Scan for the cell matching the given text and deliver its [X, Y] coordinate at center. 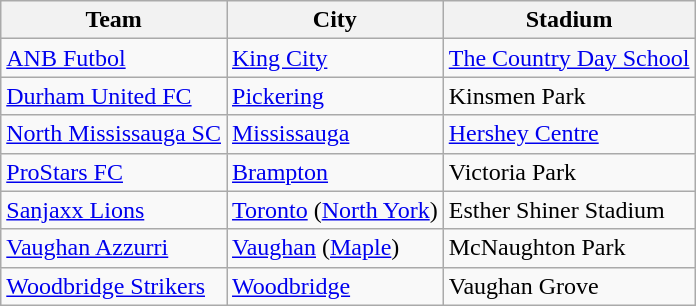
Vaughan (Maple) [334, 248]
Brampton [334, 172]
Toronto (North York) [334, 210]
Durham United FC [114, 96]
Victoria Park [569, 172]
ProStars FC [114, 172]
Kinsmen Park [569, 96]
Hershey Centre [569, 134]
Vaughan Grove [569, 286]
Pickering [334, 96]
ANB Futbol [114, 58]
Sanjaxx Lions [114, 210]
Woodbridge Strikers [114, 286]
King City [334, 58]
Esther Shiner Stadium [569, 210]
The Country Day School [569, 58]
Woodbridge [334, 286]
Team [114, 20]
McNaughton Park [569, 248]
North Mississauga SC [114, 134]
City [334, 20]
Vaughan Azzurri [114, 248]
Stadium [569, 20]
Mississauga [334, 134]
